Identify which cell holds the provided text, then report its [x, y] central coordinate. 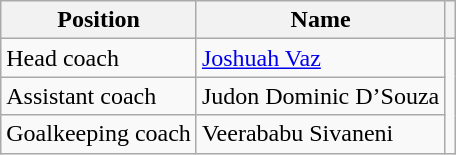
Position [99, 20]
Judon Dominic D’Souza [320, 96]
Name [320, 20]
Goalkeeping coach [99, 134]
Veerababu Sivaneni [320, 134]
Head coach [99, 58]
Assistant coach [99, 96]
Joshuah Vaz [320, 58]
